From the cell containing the given text, extract its center point as (X, Y) coordinate. 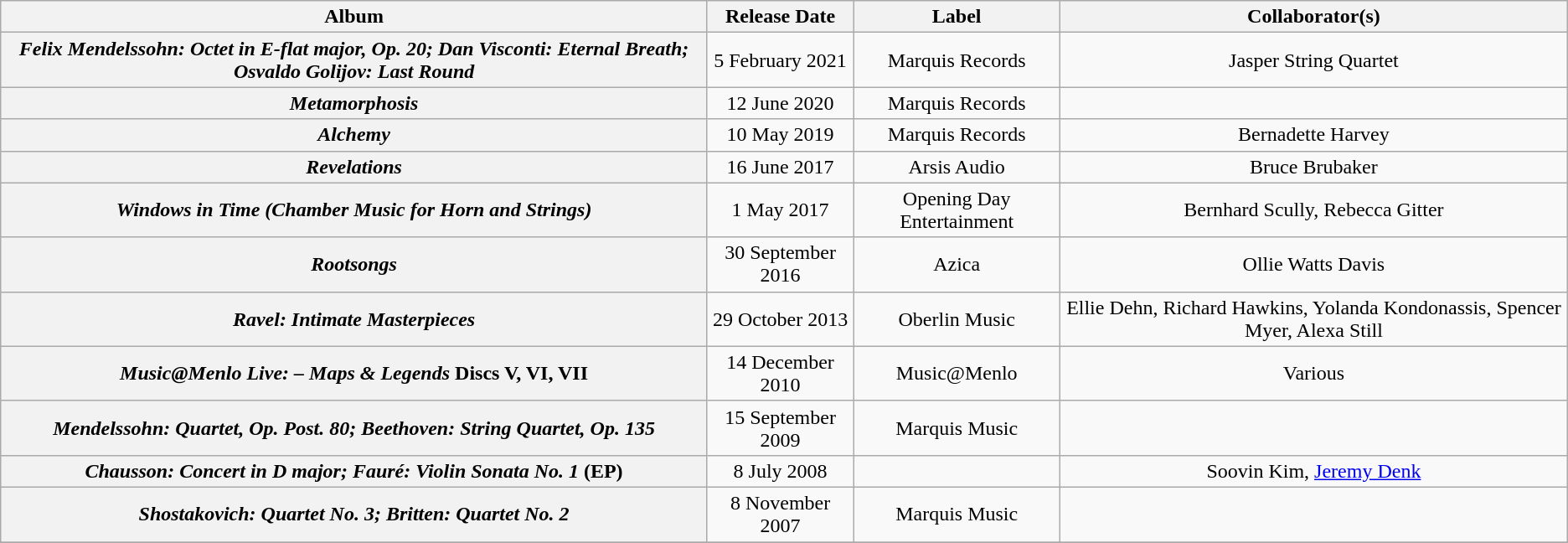
Azica (957, 265)
14 December 2010 (780, 374)
Various (1314, 374)
Revelations (354, 167)
Ollie Watts Davis (1314, 265)
Metamorphosis (354, 103)
Music@Menlo Live: – Maps & Legends Discs V, VI, VII (354, 374)
Ravel: Intimate Masterpieces (354, 318)
Album (354, 17)
10 May 2019 (780, 135)
15 September 2009 (780, 427)
Soovin Kim, Jeremy Denk (1314, 471)
Opening Day Entertainment (957, 209)
Mendelssohn: Quartet, Op. Post. 80; Beethoven: String Quartet, Op. 135 (354, 427)
16 June 2017 (780, 167)
Bernadette Harvey (1314, 135)
8 November 2007 (780, 515)
Bruce Brubaker (1314, 167)
Windows in Time (Chamber Music for Horn and Strings) (354, 209)
Arsis Audio (957, 167)
Rootsongs (354, 265)
1 May 2017 (780, 209)
Collaborator(s) (1314, 17)
Shostakovich: Quartet No. 3; Britten: Quartet No. 2 (354, 515)
Chausson: Concert in D major; Fauré: Violin Sonata No. 1 (EP) (354, 471)
Music@Menlo (957, 374)
Label (957, 17)
Bernhard Scully, Rebecca Gitter (1314, 209)
Felix Mendelssohn: Octet in E-flat major, Op. 20; Dan Visconti: Eternal Breath; Osvaldo Golijov: Last Round (354, 60)
Ellie Dehn, Richard Hawkins, Yolanda Kondonassis, Spencer Myer, Alexa Still (1314, 318)
8 July 2008 (780, 471)
30 September 2016 (780, 265)
12 June 2020 (780, 103)
Alchemy (354, 135)
5 February 2021 (780, 60)
Oberlin Music (957, 318)
29 October 2013 (780, 318)
Release Date (780, 17)
Jasper String Quartet (1314, 60)
